Scan for the cell matching the given text and deliver its [X, Y] coordinate at center. 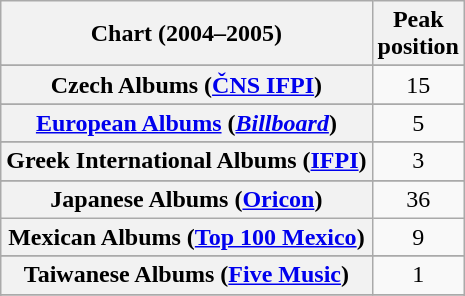
Taiwanese Albums (Five Music) [186, 275]
Mexican Albums (Top 100 Mexico) [186, 237]
European Albums (Billboard) [186, 123]
9 [418, 237]
Czech Albums (ČNS IFPI) [186, 85]
36 [418, 199]
Chart (2004–2005) [186, 34]
15 [418, 85]
Peakposition [418, 34]
5 [418, 123]
Japanese Albums (Oricon) [186, 199]
1 [418, 275]
Greek International Albums (IFPI) [186, 161]
3 [418, 161]
